Find where the given text appears and provide that cell's center as (x, y) coordinate. 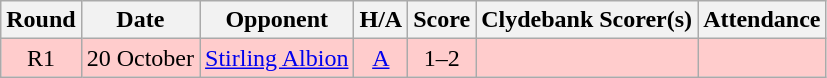
1–2 (442, 58)
R1 (41, 58)
Date (140, 20)
Clydebank Scorer(s) (587, 20)
Score (442, 20)
20 October (140, 58)
A (381, 58)
Opponent (277, 20)
Stirling Albion (277, 58)
H/A (381, 20)
Attendance (762, 20)
Round (41, 20)
